Output the (X, Y) coordinate of the center of the cell containing the given text.  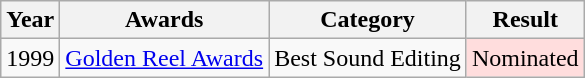
Category (368, 20)
Result (525, 20)
Awards (164, 20)
Year (30, 20)
Golden Reel Awards (164, 58)
Nominated (525, 58)
Best Sound Editing (368, 58)
1999 (30, 58)
